Output the [X, Y] coordinate of the center of the cell containing the given text.  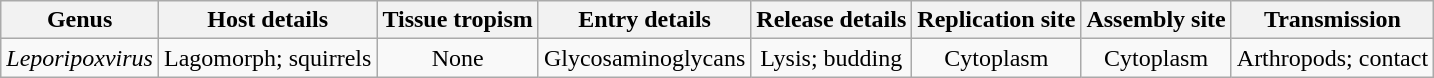
Transmission [1332, 20]
Lagomorph; squirrels [267, 58]
Glycosaminoglycans [644, 58]
Tissue tropism [458, 20]
Genus [80, 20]
Entry details [644, 20]
Lysis; budding [832, 58]
Replication site [996, 20]
Release details [832, 20]
Assembly site [1156, 20]
Leporipoxvirus [80, 58]
None [458, 58]
Host details [267, 20]
Arthropods; contact [1332, 58]
